Identify which cell holds the provided text, then report its (X, Y) central coordinate. 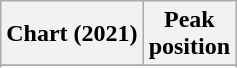
Peakposition (189, 34)
Chart (2021) (72, 34)
